Search for the cell housing the specified text and yield its [X, Y] center coordinate. 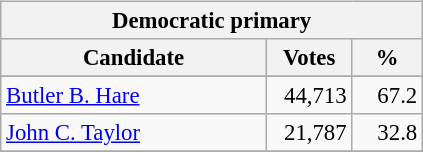
Votes [309, 58]
67.2 [388, 96]
Democratic primary [212, 21]
Butler B. Hare [134, 96]
% [388, 58]
32.8 [388, 133]
21,787 [309, 133]
Candidate [134, 58]
John C. Taylor [134, 133]
44,713 [309, 96]
